Return [x, y] of the center of cell containing provided text 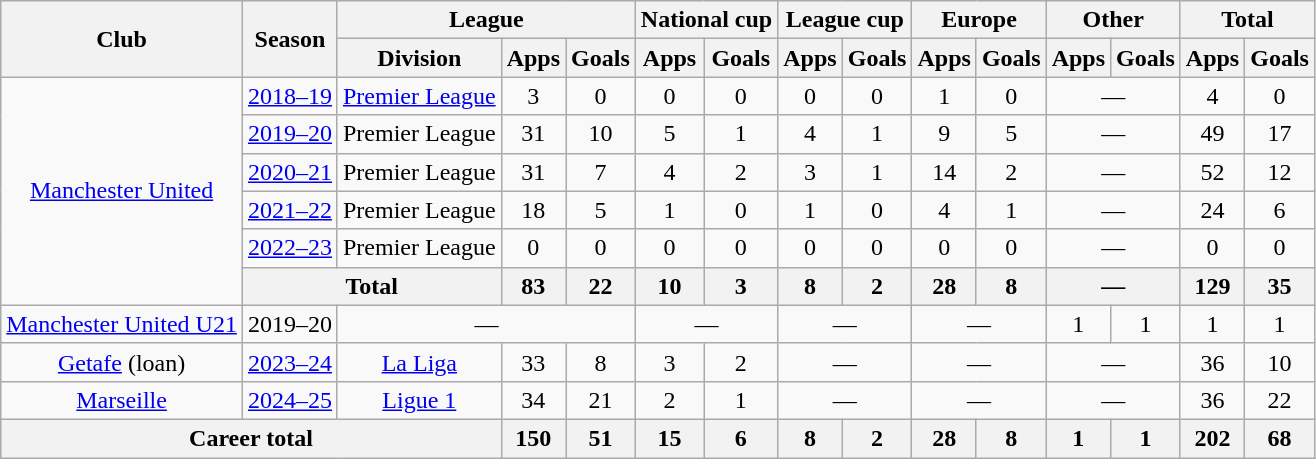
Manchester United U21 [122, 324]
202 [1212, 438]
2021–22 [290, 210]
Other [1113, 20]
2022–23 [290, 248]
49 [1212, 134]
150 [533, 438]
83 [533, 286]
52 [1212, 172]
Career total [251, 438]
34 [533, 400]
La Liga [419, 362]
12 [1280, 172]
2020–21 [290, 172]
League [486, 20]
9 [944, 134]
68 [1280, 438]
2018–19 [290, 96]
24 [1212, 210]
League cup [845, 20]
2024–25 [290, 400]
7 [601, 172]
2023–24 [290, 362]
35 [1280, 286]
21 [601, 400]
Season [290, 39]
17 [1280, 134]
14 [944, 172]
33 [533, 362]
129 [1212, 286]
18 [533, 210]
Manchester United [122, 191]
Getafe (loan) [122, 362]
Club [122, 39]
51 [601, 438]
Division [419, 58]
Europe [979, 20]
Ligue 1 [419, 400]
15 [669, 438]
Marseille [122, 400]
National cup [706, 20]
